Pinpoint the cell where the given text exists, returning its (X, Y) midpoint coordinate. 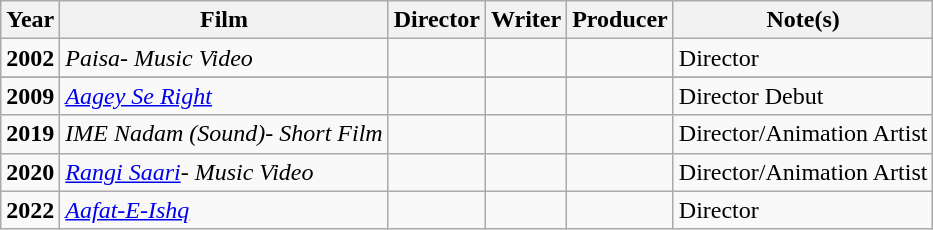
Paisa- Music Video (224, 58)
Aagey Se Right (224, 96)
Writer (526, 20)
Year (30, 20)
Director Debut (803, 96)
2022 (30, 210)
2019 (30, 134)
Film (224, 20)
2002 (30, 58)
Producer (620, 20)
Rangi Saari- Music Video (224, 172)
Note(s) (803, 20)
Aafat-E-Ishq (224, 210)
2009 (30, 96)
IME Nadam (Sound)- Short Film (224, 134)
2020 (30, 172)
